Determine the (X, Y) coordinate at the center of the cell enclosing the given text.  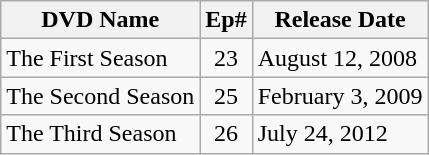
The Second Season (100, 96)
August 12, 2008 (340, 58)
Release Date (340, 20)
July 24, 2012 (340, 134)
DVD Name (100, 20)
The Third Season (100, 134)
February 3, 2009 (340, 96)
The First Season (100, 58)
25 (226, 96)
26 (226, 134)
23 (226, 58)
Ep# (226, 20)
